Capture the cell that displays the provided text and extract its (X, Y) central coordinate. 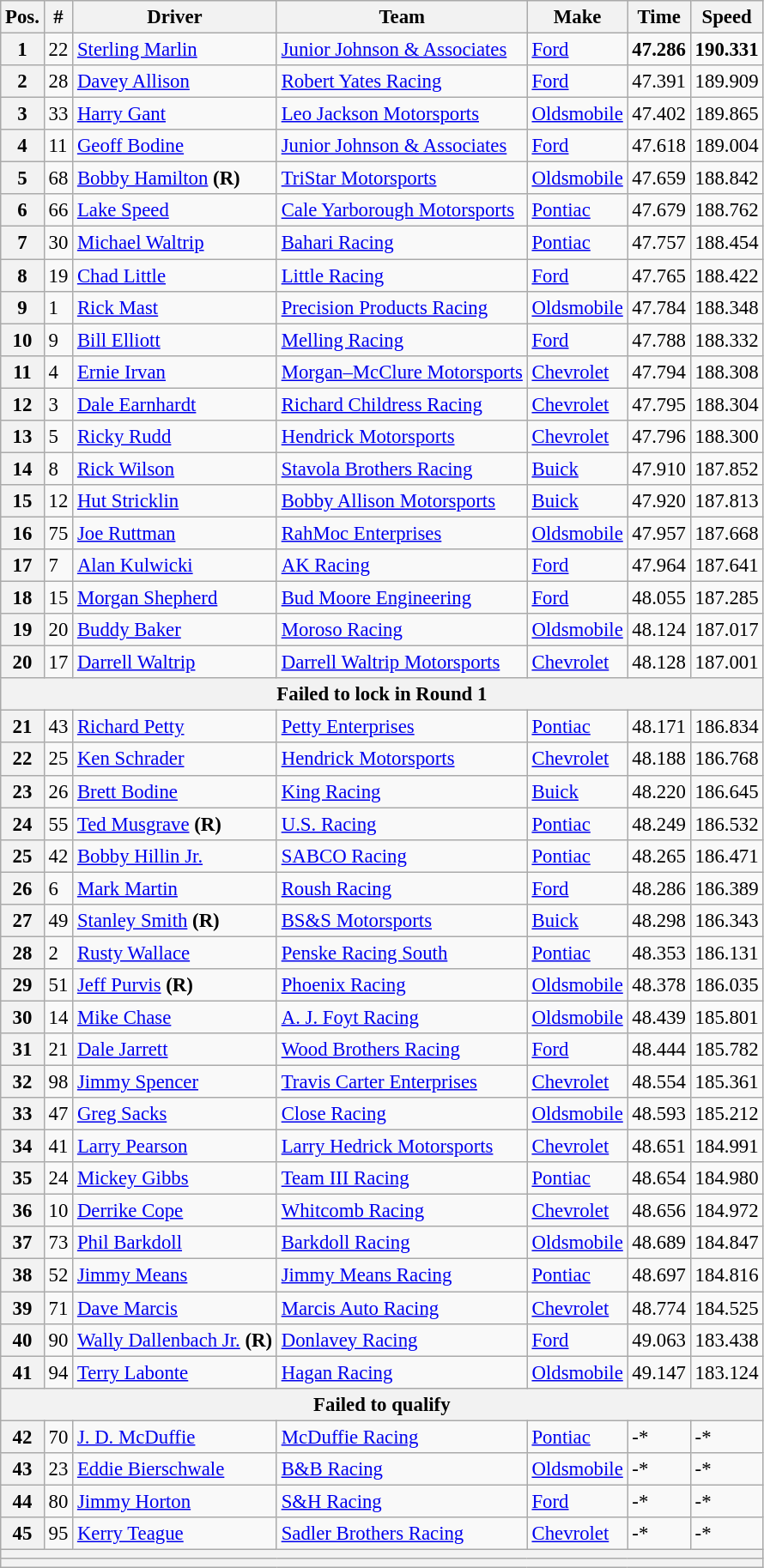
184.991 (726, 1147)
B&B Racing (402, 1469)
16 (22, 533)
BS&S Motorsports (402, 921)
Barkdoll Racing (402, 1244)
90 (58, 1340)
186.131 (726, 953)
Close Racing (402, 1114)
189.004 (726, 146)
Morgan Shepherd (175, 598)
Pos. (22, 17)
185.801 (726, 1017)
Bud Moore Engineering (402, 598)
Team (402, 17)
SABCO Racing (402, 856)
66 (58, 210)
185.212 (726, 1114)
48.444 (659, 1050)
184.980 (726, 1178)
A. J. Foyt Racing (402, 1017)
68 (58, 179)
188.300 (726, 437)
# (58, 17)
49.147 (659, 1372)
40 (22, 1340)
187.668 (726, 533)
188.454 (726, 243)
King Racing (402, 791)
Jimmy Means Racing (402, 1275)
13 (22, 437)
Jeff Purvis (R) (175, 985)
Leo Jackson Motorsports (402, 114)
51 (58, 985)
Joe Ruttman (175, 533)
Sterling Marlin (175, 50)
29 (22, 985)
Ken Schrader (175, 760)
Little Racing (402, 275)
38 (22, 1275)
TriStar Motorsports (402, 179)
48.220 (659, 791)
Team III Racing (402, 1178)
48.654 (659, 1178)
188.332 (726, 340)
Rick Mast (175, 307)
186.645 (726, 791)
47.796 (659, 437)
48.353 (659, 953)
48.171 (659, 727)
47.765 (659, 275)
Failed to lock in Round 1 (382, 694)
183.124 (726, 1372)
35 (22, 1178)
48.593 (659, 1114)
188.308 (726, 372)
47.794 (659, 372)
Phoenix Racing (402, 985)
Dale Jarrett (175, 1050)
48.265 (659, 856)
187.813 (726, 501)
47 (58, 1114)
37 (22, 1244)
S&H Racing (402, 1501)
Jimmy Means (175, 1275)
47.391 (659, 82)
Time (659, 17)
Jimmy Horton (175, 1501)
Ted Musgrave (R) (175, 824)
Alan Kulwicki (175, 566)
48.774 (659, 1308)
Hagan Racing (402, 1372)
47.910 (659, 469)
48.124 (659, 630)
Bobby Hillin Jr. (175, 856)
48.378 (659, 985)
Larry Hedrick Motorsports (402, 1147)
Geoff Bodine (175, 146)
186.035 (726, 985)
Buddy Baker (175, 630)
Greg Sacks (175, 1114)
48.286 (659, 888)
55 (58, 824)
Lake Speed (175, 210)
187.641 (726, 566)
Roush Racing (402, 888)
Cale Yarborough Motorsports (402, 210)
Bobby Hamilton (R) (175, 179)
Speed (726, 17)
31 (22, 1050)
188.762 (726, 210)
187.017 (726, 630)
48.298 (659, 921)
47.795 (659, 404)
Derrike Cope (175, 1211)
36 (22, 1211)
Bahari Racing (402, 243)
52 (58, 1275)
Mickey Gibbs (175, 1178)
J. D. McDuffie (175, 1437)
34 (22, 1147)
75 (58, 533)
Brett Bodine (175, 791)
189.909 (726, 82)
47.757 (659, 243)
Richard Childress Racing (402, 404)
186.834 (726, 727)
184.847 (726, 1244)
48.055 (659, 598)
Mark Martin (175, 888)
Hut Stricklin (175, 501)
47.920 (659, 501)
47.618 (659, 146)
71 (58, 1308)
49 (58, 921)
Wally Dallenbach Jr. (R) (175, 1340)
Darrell Waltrip (175, 663)
AK Racing (402, 566)
Eddie Bierschwale (175, 1469)
80 (58, 1501)
Mike Chase (175, 1017)
48.439 (659, 1017)
18 (22, 598)
186.532 (726, 824)
27 (22, 921)
47.964 (659, 566)
45 (22, 1534)
48.188 (659, 760)
49.063 (659, 1340)
47.788 (659, 340)
186.343 (726, 921)
Darrell Waltrip Motorsports (402, 663)
Bobby Allison Motorsports (402, 501)
Terry Labonte (175, 1372)
39 (22, 1308)
Marcis Auto Racing (402, 1308)
McDuffie Racing (402, 1437)
48.554 (659, 1082)
47.402 (659, 114)
Petty Enterprises (402, 727)
Jimmy Spencer (175, 1082)
Wood Brothers Racing (402, 1050)
Melling Racing (402, 340)
185.782 (726, 1050)
Rick Wilson (175, 469)
94 (58, 1372)
48.651 (659, 1147)
48.689 (659, 1244)
Kerry Teague (175, 1534)
Rusty Wallace (175, 953)
Ricky Rudd (175, 437)
RahMoc Enterprises (402, 533)
Robert Yates Racing (402, 82)
32 (22, 1082)
48.249 (659, 824)
47.784 (659, 307)
188.422 (726, 275)
47.957 (659, 533)
190.331 (726, 50)
U.S. Racing (402, 824)
73 (58, 1244)
Michael Waltrip (175, 243)
Dave Marcis (175, 1308)
Failed to qualify (382, 1404)
Stavola Brothers Racing (402, 469)
95 (58, 1534)
189.865 (726, 114)
Travis Carter Enterprises (402, 1082)
Whitcomb Racing (402, 1211)
Sadler Brothers Racing (402, 1534)
Penske Racing South (402, 953)
186.768 (726, 760)
48.697 (659, 1275)
Donlavey Racing (402, 1340)
Ernie Irvan (175, 372)
70 (58, 1437)
183.438 (726, 1340)
Precision Products Racing (402, 307)
47.286 (659, 50)
Chad Little (175, 275)
186.389 (726, 888)
Phil Barkdoll (175, 1244)
Larry Pearson (175, 1147)
98 (58, 1082)
44 (22, 1501)
188.348 (726, 307)
Davey Allison (175, 82)
Make (577, 17)
47.679 (659, 210)
Dale Earnhardt (175, 404)
188.304 (726, 404)
48.128 (659, 663)
Driver (175, 17)
Stanley Smith (R) (175, 921)
47.659 (659, 179)
186.471 (726, 856)
184.972 (726, 1211)
188.842 (726, 179)
Moroso Racing (402, 630)
Bill Elliott (175, 340)
48.656 (659, 1211)
184.816 (726, 1275)
Harry Gant (175, 114)
184.525 (726, 1308)
Richard Petty (175, 727)
187.001 (726, 663)
187.285 (726, 598)
185.361 (726, 1082)
Morgan–McClure Motorsports (402, 372)
187.852 (726, 469)
